Detect which cell encompasses the target text, then output its (x, y) center coordinate. 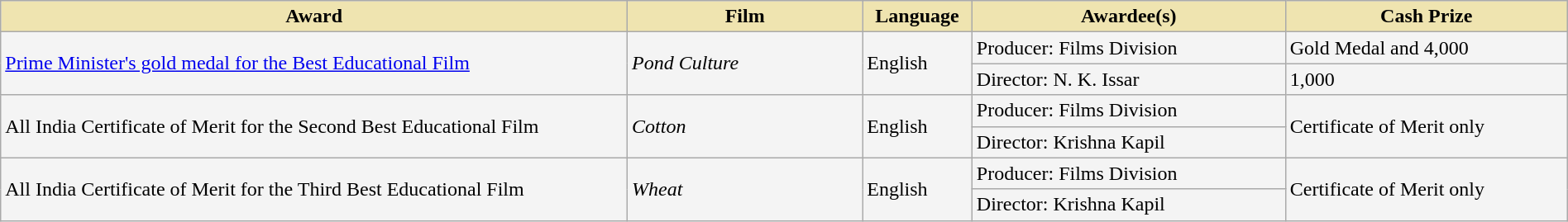
Gold Medal and 4,000 (1426, 48)
All India Certificate of Merit for the Second Best Educational Film (314, 126)
1,000 (1426, 79)
Award (314, 17)
Cash Prize (1426, 17)
Pond Culture (745, 64)
All India Certificate of Merit for the Third Best Educational Film (314, 189)
Awardee(s) (1128, 17)
Language (918, 17)
Director: N. K. Issar (1128, 79)
Wheat (745, 189)
Cotton (745, 126)
Film (745, 17)
Prime Minister's gold medal for the Best Educational Film (314, 64)
